Identify which cell holds the provided text, then report its [X, Y] central coordinate. 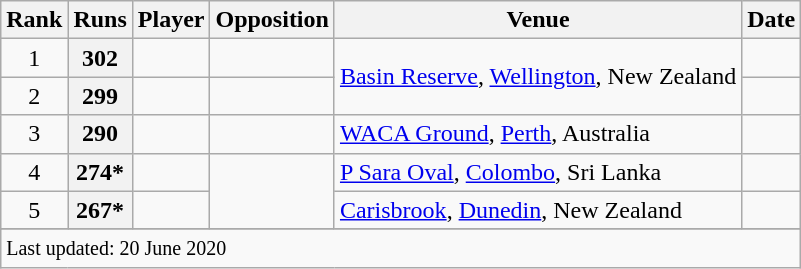
274* [100, 172]
1 [34, 58]
P Sara Oval, Colombo, Sri Lanka [538, 172]
299 [100, 96]
Rank [34, 20]
Runs [100, 20]
Date [772, 20]
Carisbrook, Dunedin, New Zealand [538, 210]
Player [171, 20]
Last updated: 20 June 2020 [401, 248]
290 [100, 134]
Opposition [272, 20]
4 [34, 172]
Basin Reserve, Wellington, New Zealand [538, 77]
267* [100, 210]
5 [34, 210]
WACA Ground, Perth, Australia [538, 134]
3 [34, 134]
Venue [538, 20]
2 [34, 96]
302 [100, 58]
